Extract the (X, Y) coordinate from the center of the cell holding the provided text.  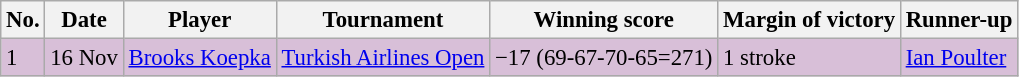
Date (84, 20)
Tournament (383, 20)
Brooks Koepka (200, 58)
16 Nov (84, 58)
No. (23, 20)
Player (200, 20)
Turkish Airlines Open (383, 58)
Runner-up (958, 20)
Ian Poulter (958, 58)
−17 (69-67-70-65=271) (604, 58)
1 stroke (810, 58)
1 (23, 58)
Margin of victory (810, 20)
Winning score (604, 20)
